Capture the cell that displays the provided text and extract its (X, Y) central coordinate. 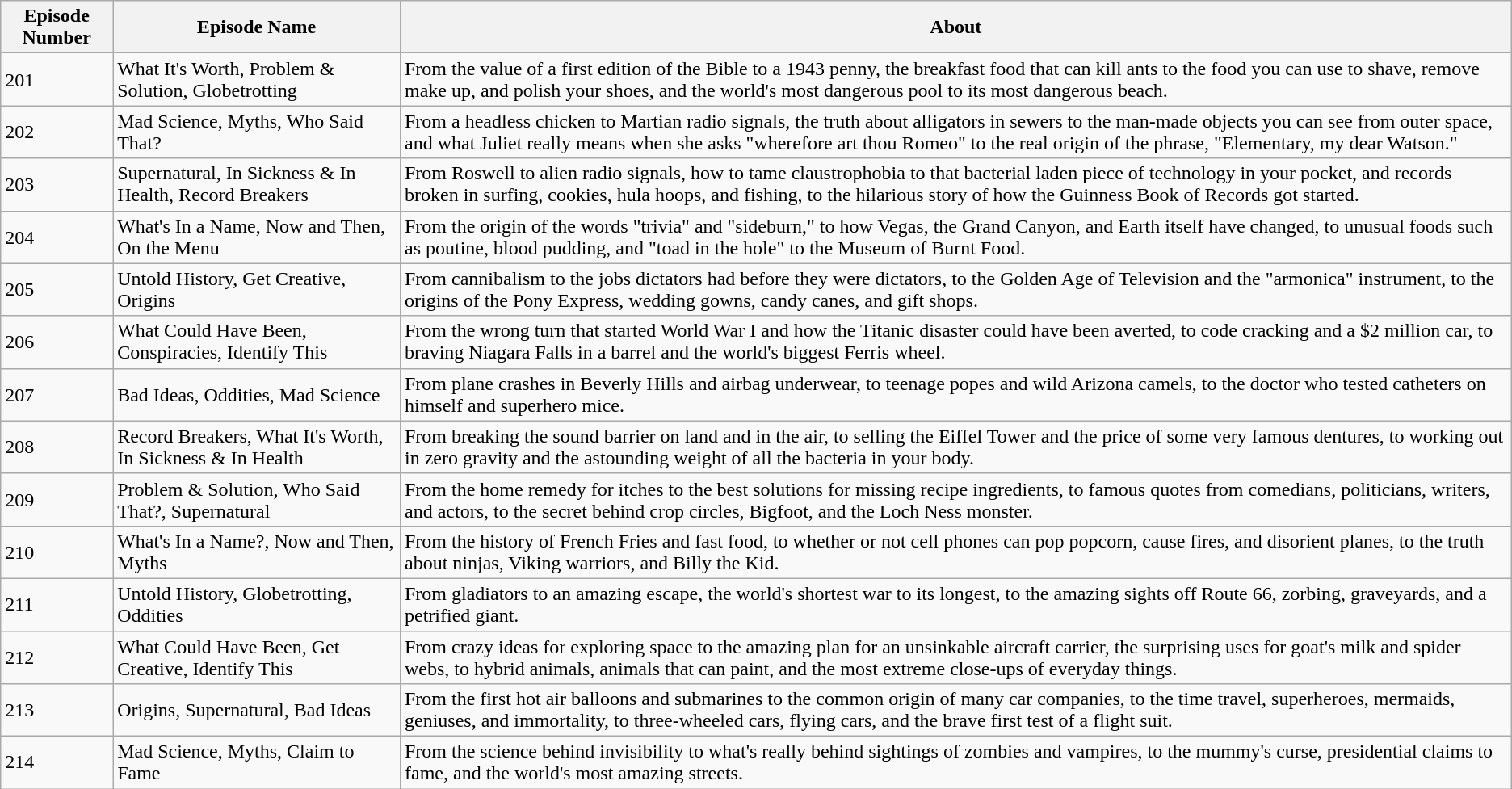
Untold History, Globetrotting, Oddities (257, 604)
212 (57, 657)
What's In a Name, Now and Then, On the Menu (257, 237)
208 (57, 447)
204 (57, 237)
Mad Science, Myths, Claim to Fame (257, 762)
Mad Science, Myths, Who Said That? (257, 132)
202 (57, 132)
What Could Have Been, Get Creative, Identify This (257, 657)
Episode Name (257, 27)
Origins, Supernatural, Bad Ideas (257, 711)
What's In a Name?, Now and Then, Myths (257, 552)
Supernatural, In Sickness & In Health, Record Breakers (257, 184)
206 (57, 342)
What Could Have Been, Conspiracies, Identify This (257, 342)
201 (57, 79)
Untold History, Get Creative, Origins (257, 289)
Record Breakers, What It's Worth, In Sickness & In Health (257, 447)
Problem & Solution, Who Said That?, Supernatural (257, 499)
210 (57, 552)
203 (57, 184)
205 (57, 289)
214 (57, 762)
211 (57, 604)
What It's Worth, Problem & Solution, Globetrotting (257, 79)
About (955, 27)
Bad Ideas, Oddities, Mad Science (257, 394)
207 (57, 394)
Episode Number (57, 27)
209 (57, 499)
213 (57, 711)
